Determine the (x, y) coordinate at the center of the cell enclosing the given text.  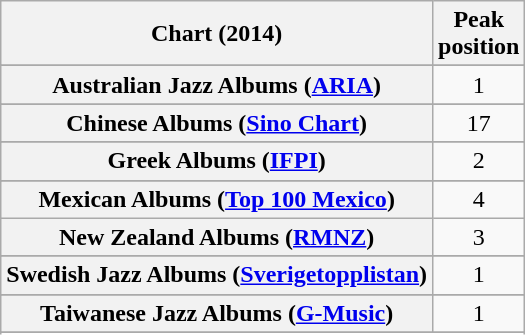
Taiwanese Jazz Albums (G-Music) (217, 313)
Australian Jazz Albums (ARIA) (217, 85)
Chart (2014) (217, 34)
Greek Albums (IFPI) (217, 161)
4 (479, 199)
Swedish Jazz Albums (Sverigetopplistan) (217, 275)
Peakposition (479, 34)
3 (479, 237)
Mexican Albums (Top 100 Mexico) (217, 199)
2 (479, 161)
Chinese Albums (Sino Chart) (217, 123)
17 (479, 123)
New Zealand Albums (RMNZ) (217, 237)
